Output the [X, Y] coordinate of the center of the cell containing the given text.  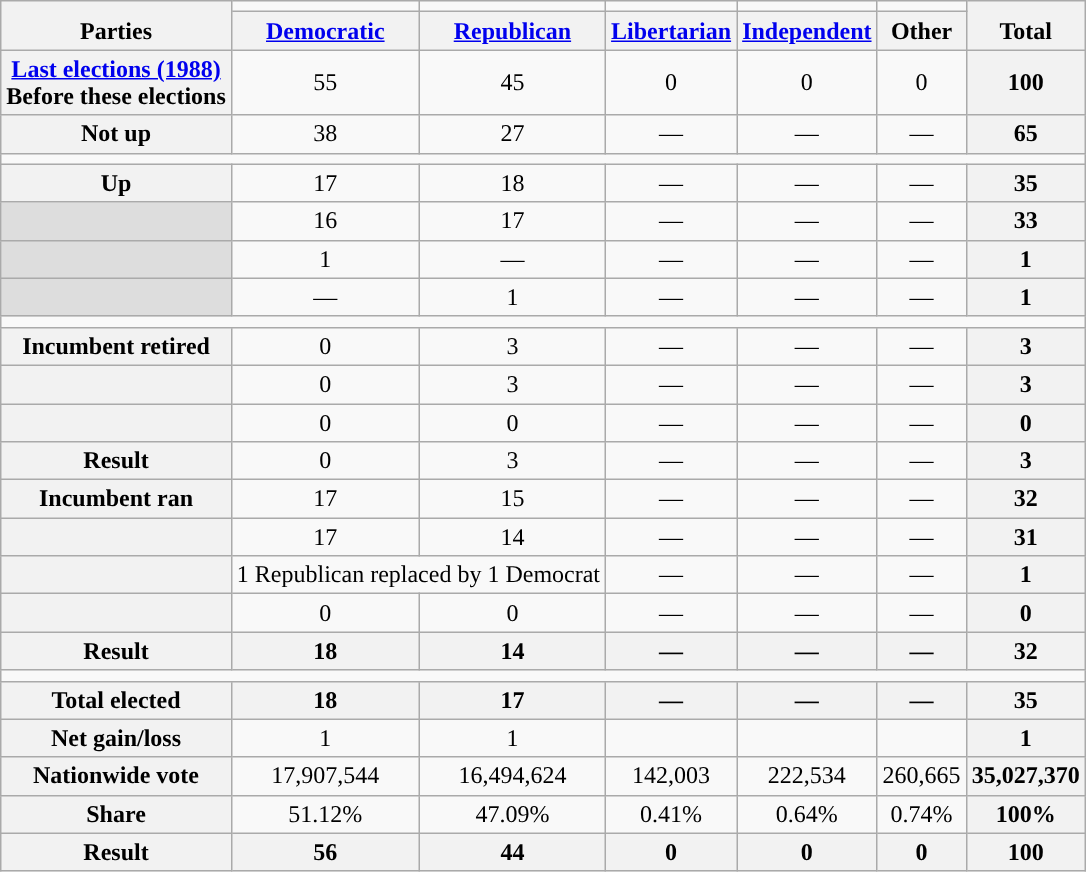
142,003 [672, 776]
Independent [807, 31]
222,534 [807, 776]
65 [1026, 134]
44 [512, 852]
Up [116, 183]
33 [1026, 221]
Incumbent ran [116, 499]
51.12% [325, 814]
Libertarian [672, 31]
56 [325, 852]
47.09% [512, 814]
Other [922, 31]
Share [116, 814]
16 [325, 221]
0.74% [922, 814]
55 [325, 82]
Nationwide vote [116, 776]
0.41% [672, 814]
100% [1026, 814]
Republican [512, 31]
38 [325, 134]
Parties [116, 26]
35,027,370 [1026, 776]
Not up [116, 134]
27 [512, 134]
Democratic [325, 31]
Total [1026, 26]
45 [512, 82]
Net gain/loss [116, 738]
Last elections (1988)Before these elections [116, 82]
0.64% [807, 814]
15 [512, 499]
1 Republican replaced by 1 Democrat [418, 575]
16,494,624 [512, 776]
17,907,544 [325, 776]
31 [1026, 537]
Total elected [116, 700]
Incumbent retired [116, 346]
260,665 [922, 776]
